For the text-containing cell, return its midpoint in [x, y] coordinate format. 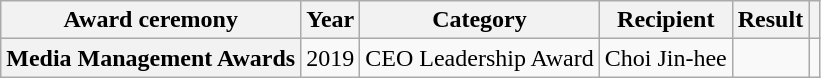
Category [480, 20]
Result [770, 20]
Year [330, 20]
CEO Leadership Award [480, 58]
Choi Jin-hee [666, 58]
Media Management Awards [151, 58]
Award ceremony [151, 20]
Recipient [666, 20]
2019 [330, 58]
